Return [X, Y] of the center of cell containing provided text 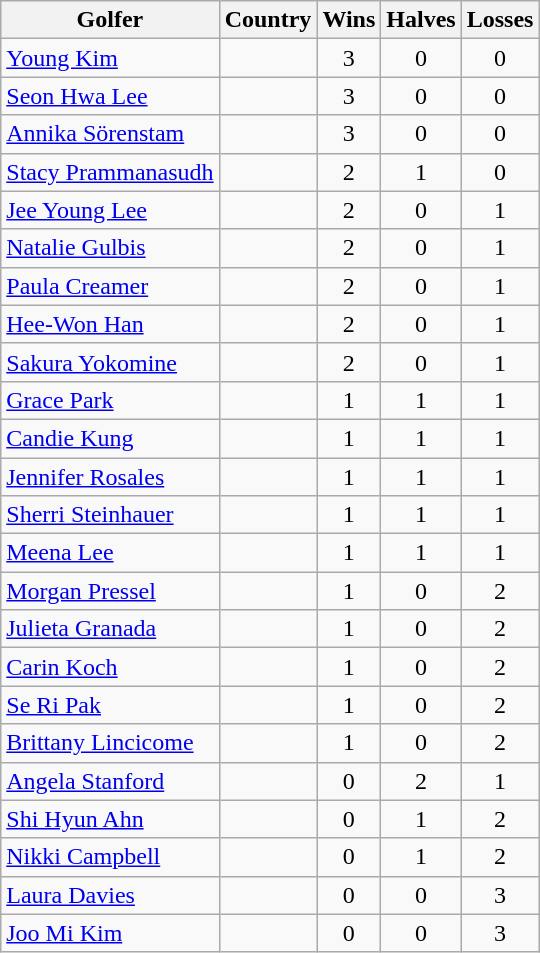
Young Kim [110, 58]
Sakura Yokomine [110, 362]
Angela Stanford [110, 781]
Carin Koch [110, 667]
Stacy Prammanasudh [110, 172]
Julieta Granada [110, 629]
Hee-Won Han [110, 324]
Jee Young Lee [110, 210]
Country [268, 20]
Halves [421, 20]
Seon Hwa Lee [110, 96]
Morgan Pressel [110, 591]
Paula Creamer [110, 286]
Candie Kung [110, 438]
Sherri Steinhauer [110, 515]
Se Ri Pak [110, 705]
Nikki Campbell [110, 857]
Losses [500, 20]
Wins [349, 20]
Golfer [110, 20]
Natalie Gulbis [110, 248]
Brittany Lincicome [110, 743]
Shi Hyun Ahn [110, 819]
Meena Lee [110, 553]
Annika Sörenstam [110, 134]
Laura Davies [110, 895]
Joo Mi Kim [110, 933]
Grace Park [110, 400]
Jennifer Rosales [110, 477]
